Find where the given text appears and provide that cell's center as (X, Y) coordinate. 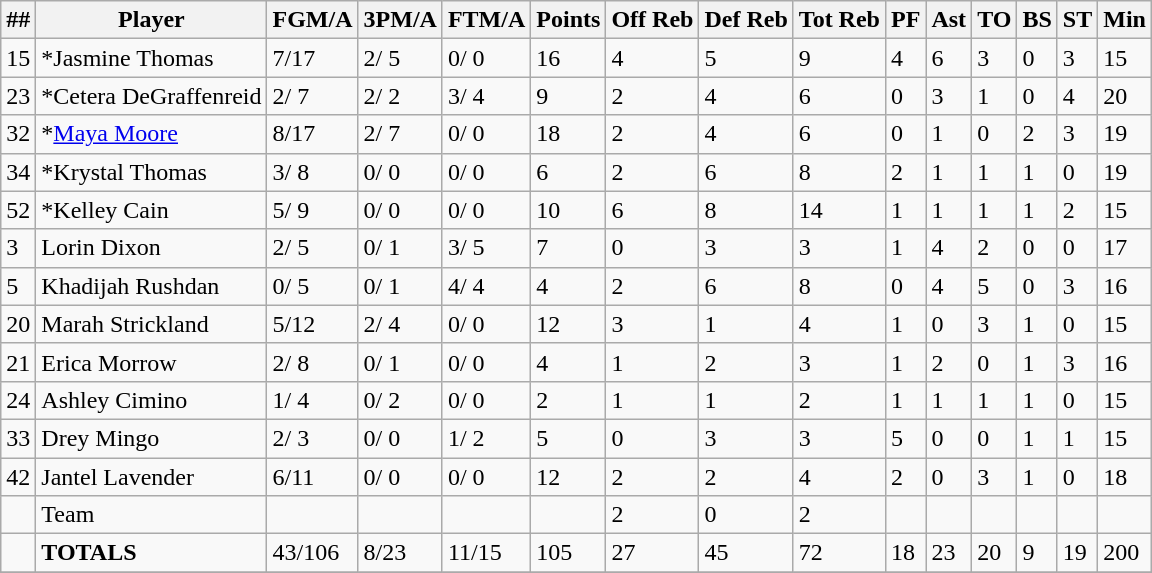
Tot Reb (839, 20)
24 (18, 400)
7/17 (312, 58)
33 (18, 438)
2/ 8 (312, 362)
*Krystal Thomas (152, 172)
Jantel Lavender (152, 477)
Erica Morrow (152, 362)
Khadijah Rushdan (152, 286)
2/ 3 (312, 438)
Ashley Cimino (152, 400)
2/ 4 (400, 324)
Team (152, 515)
*Kelley Cain (152, 210)
Ast (949, 20)
*Jasmine Thomas (152, 58)
5/12 (312, 324)
Drey Mingo (152, 438)
0/ 2 (400, 400)
FGM/A (312, 20)
43/106 (312, 553)
2/ 2 (400, 96)
Points (568, 20)
6/11 (312, 477)
3/ 4 (486, 96)
5/ 9 (312, 210)
*Maya Moore (152, 134)
8/17 (312, 134)
3/ 5 (486, 248)
52 (18, 210)
27 (652, 553)
Off Reb (652, 20)
PF (905, 20)
17 (1125, 248)
3PM/A (400, 20)
Min (1125, 20)
TO (994, 20)
105 (568, 553)
Player (152, 20)
34 (18, 172)
42 (18, 477)
## (18, 20)
3/ 8 (312, 172)
Def Reb (746, 20)
21 (18, 362)
TOTALS (152, 553)
1/ 2 (486, 438)
7 (568, 248)
FTM/A (486, 20)
10 (568, 210)
1/ 4 (312, 400)
*Cetera DeGraffenreid (152, 96)
ST (1077, 20)
11/15 (486, 553)
8/23 (400, 553)
4/ 4 (486, 286)
14 (839, 210)
45 (746, 553)
0/ 5 (312, 286)
72 (839, 553)
32 (18, 134)
Lorin Dixon (152, 248)
BS (1037, 20)
200 (1125, 553)
Marah Strickland (152, 324)
